Capture the cell that displays the provided text and extract its (X, Y) central coordinate. 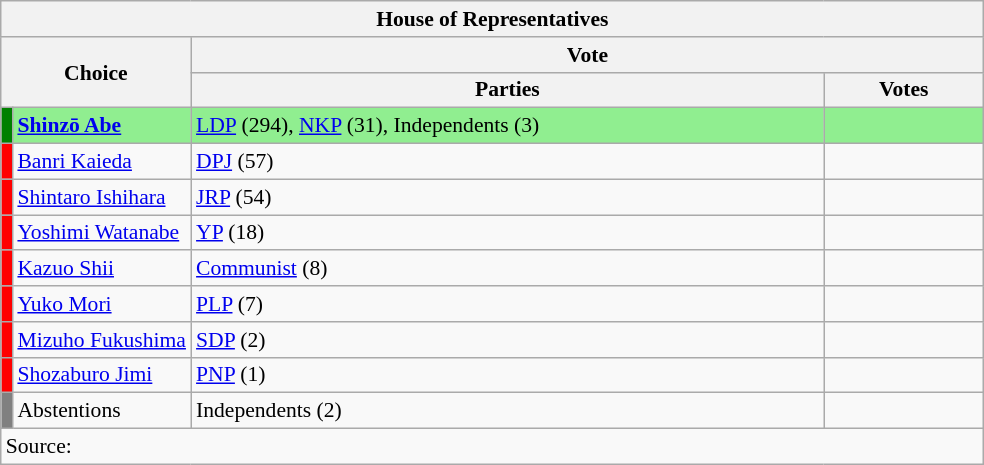
YP (18) (508, 233)
Shozaburo Jimi (102, 375)
Yuko Mori (102, 304)
Source: (492, 447)
JRP (54) (508, 197)
Mizuho Fukushima (102, 340)
Independents (2) (508, 411)
PNP (1) (508, 375)
Communist (8) (508, 269)
Votes (904, 90)
SDP (2) (508, 340)
Kazuo Shii (102, 269)
Vote (588, 55)
DPJ (57) (508, 162)
Abstentions (102, 411)
Choice (96, 72)
Yoshimi Watanabe (102, 233)
House of Representatives (492, 19)
Parties (508, 90)
LDP (294), NKP (31), Independents (3) (508, 126)
Banri Kaieda (102, 162)
Shintaro Ishihara (102, 197)
PLP (7) (508, 304)
Shinzō Abe (102, 126)
